Search for the cell housing the specified text and yield its (X, Y) center coordinate. 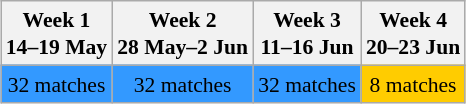
Week 311–16 Jun (307, 33)
Week 228 May–2 Jun (182, 33)
8 matches (413, 84)
Week 114–19 May (56, 33)
Week 420–23 Jun (413, 33)
